For the text-containing cell, return its midpoint in (X, Y) coordinate format. 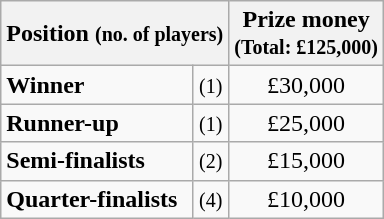
£30,000 (306, 85)
Prize money(Total: £125,000) (306, 34)
Position (no. of players) (115, 34)
£10,000 (306, 199)
Semi-finalists (97, 161)
(4) (211, 199)
(2) (211, 161)
Quarter-finalists (97, 199)
£25,000 (306, 123)
£15,000 (306, 161)
Runner-up (97, 123)
Winner (97, 85)
